Detect which cell encompasses the target text, then output its [x, y] center coordinate. 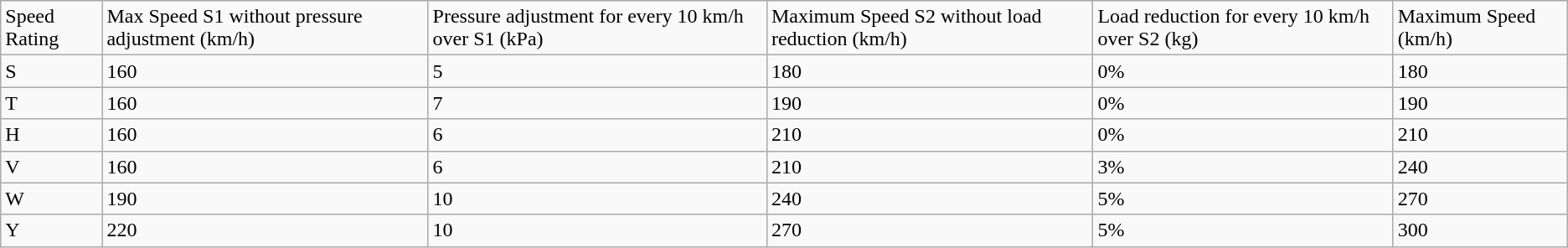
Maximum Speed (km/h) [1480, 28]
7 [597, 103]
Load reduction for every 10 km/h over S2 (kg) [1243, 28]
220 [265, 230]
Max Speed S1 without pressure adjustment (km/h) [265, 28]
V [52, 167]
Speed Rating [52, 28]
Maximum Speed S2 without load reduction (km/h) [930, 28]
W [52, 199]
H [52, 135]
S [52, 71]
Y [52, 230]
3% [1243, 167]
5 [597, 71]
Pressure adjustment for every 10 km/h over S1 (kPa) [597, 28]
T [52, 103]
300 [1480, 230]
